Find where the given text appears and provide that cell's center as [X, Y] coordinate. 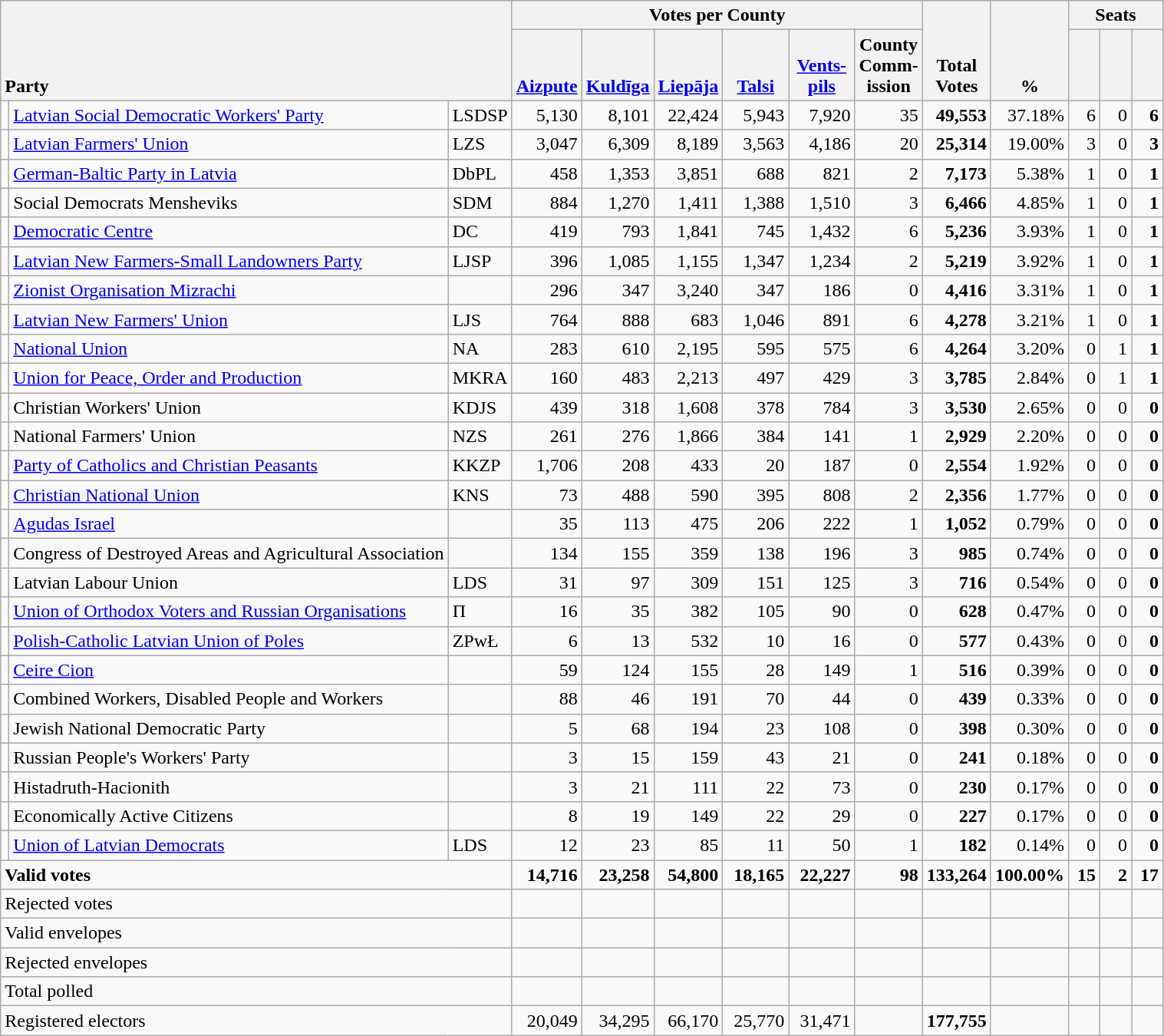
KKZP [480, 466]
Ceire Cion [229, 670]
384 [756, 437]
177,755 [956, 1021]
3,851 [688, 173]
12 [546, 845]
34,295 [618, 1021]
194 [688, 728]
Democratic Centre [229, 232]
309 [688, 582]
0.33% [1030, 699]
283 [546, 348]
222 [822, 524]
49,553 [956, 115]
18,165 [756, 874]
Seats [1116, 15]
2,195 [688, 348]
Liepāja [688, 65]
43 [756, 757]
241 [956, 757]
683 [688, 319]
985 [956, 553]
22,227 [822, 874]
0.54% [1030, 582]
396 [546, 261]
1,432 [822, 232]
1,085 [618, 261]
Union of Latvian Democrats [229, 845]
475 [688, 524]
Rejected envelopes [256, 962]
Christian Workers' Union [229, 407]
Registered electors [256, 1021]
595 [756, 348]
Russian People's Workers' Party [229, 757]
70 [756, 699]
Jewish National Democratic Party [229, 728]
25,314 [956, 144]
3.20% [1030, 348]
808 [822, 495]
3.21% [1030, 319]
17 [1148, 874]
LJS [480, 319]
1,510 [822, 203]
1,046 [756, 319]
884 [546, 203]
0.39% [1030, 670]
DbPL [480, 173]
14,716 [546, 874]
4,264 [956, 348]
488 [618, 495]
Party of Catholics and Christian Peasants [229, 466]
398 [956, 728]
Histadruth-Hacionith [229, 787]
395 [756, 495]
Union for Peace, Order and Production [229, 378]
888 [618, 319]
483 [618, 378]
Valid envelopes [256, 933]
1,347 [756, 261]
433 [688, 466]
NZS [480, 437]
П [480, 612]
182 [956, 845]
59 [546, 670]
108 [822, 728]
8,101 [618, 115]
Total polled [256, 991]
Zionist Organisation Mizrachi [229, 290]
3.31% [1030, 290]
3,785 [956, 378]
1,841 [688, 232]
230 [956, 787]
821 [822, 173]
85 [688, 845]
7,920 [822, 115]
2,213 [688, 378]
296 [546, 290]
German-Baltic Party in Latvia [229, 173]
5,130 [546, 115]
NA [480, 348]
2,929 [956, 437]
ZPwŁ [480, 641]
4.85% [1030, 203]
Economically Active Citizens [229, 816]
National Farmers' Union [229, 437]
6,309 [618, 144]
4,278 [956, 319]
LJSP [480, 261]
Party [256, 51]
133,264 [956, 874]
419 [546, 232]
196 [822, 553]
458 [546, 173]
Latvian Labour Union [229, 582]
1,155 [688, 261]
4,186 [822, 144]
31,471 [822, 1021]
1,353 [618, 173]
11 [756, 845]
Latvian Social Democratic Workers' Party [229, 115]
0.79% [1030, 524]
97 [618, 582]
4,416 [956, 290]
46 [618, 699]
Total Votes [956, 51]
KNS [480, 495]
Votes per County [717, 15]
2.84% [1030, 378]
8 [546, 816]
2.65% [1030, 407]
Congress of Destroyed Areas and Agricultural Association [229, 553]
191 [688, 699]
Latvian New Farmers-Small Landowners Party [229, 261]
Combined Workers, Disabled People and Workers [229, 699]
2,554 [956, 466]
516 [956, 670]
590 [688, 495]
151 [756, 582]
429 [822, 378]
575 [822, 348]
141 [822, 437]
0.18% [1030, 757]
577 [956, 641]
DC [480, 232]
Vents- pils [822, 65]
716 [956, 582]
3,047 [546, 144]
3,240 [688, 290]
1,270 [618, 203]
187 [822, 466]
LZS [480, 144]
113 [618, 524]
Latvian Farmers' Union [229, 144]
276 [618, 437]
7,173 [956, 173]
610 [618, 348]
2.20% [1030, 437]
1,866 [688, 437]
359 [688, 553]
688 [756, 173]
37.18% [1030, 115]
745 [756, 232]
0.47% [1030, 612]
186 [822, 290]
National Union [229, 348]
3.93% [1030, 232]
227 [956, 816]
8,189 [688, 144]
Kuldīga [618, 65]
5,943 [756, 115]
LSDSP [480, 115]
Talsi [756, 65]
3,563 [756, 144]
1,706 [546, 466]
68 [618, 728]
Social Democrats Mensheviks [229, 203]
Valid votes [256, 874]
County Comm- ission [889, 65]
134 [546, 553]
44 [822, 699]
497 [756, 378]
138 [756, 553]
0.14% [1030, 845]
784 [822, 407]
124 [618, 670]
88 [546, 699]
532 [688, 641]
28 [756, 670]
1,411 [688, 203]
6,466 [956, 203]
0.43% [1030, 641]
29 [822, 816]
25,770 [756, 1021]
159 [688, 757]
5,219 [956, 261]
3.92% [1030, 261]
20,049 [546, 1021]
% [1030, 51]
Rejected votes [256, 904]
111 [688, 787]
0.74% [1030, 553]
1.77% [1030, 495]
KDJS [480, 407]
206 [756, 524]
318 [618, 407]
160 [546, 378]
Christian National Union [229, 495]
22,424 [688, 115]
1,234 [822, 261]
1,052 [956, 524]
50 [822, 845]
5,236 [956, 232]
764 [546, 319]
5.38% [1030, 173]
1,608 [688, 407]
66,170 [688, 1021]
3,530 [956, 407]
19.00% [1030, 144]
793 [618, 232]
208 [618, 466]
Polish-Catholic Latvian Union of Poles [229, 641]
54,800 [688, 874]
378 [756, 407]
MKRA [480, 378]
10 [756, 641]
SDM [480, 203]
105 [756, 612]
98 [889, 874]
0.30% [1030, 728]
90 [822, 612]
1.92% [1030, 466]
5 [546, 728]
125 [822, 582]
1,388 [756, 203]
31 [546, 582]
19 [618, 816]
Union of Orthodox Voters and Russian Organisations [229, 612]
261 [546, 437]
891 [822, 319]
13 [618, 641]
100.00% [1030, 874]
Agudas Israel [229, 524]
Latvian New Farmers' Union [229, 319]
382 [688, 612]
23,258 [618, 874]
Aizpute [546, 65]
628 [956, 612]
2,356 [956, 495]
